From the cell containing the given text, extract its center point as (x, y) coordinate. 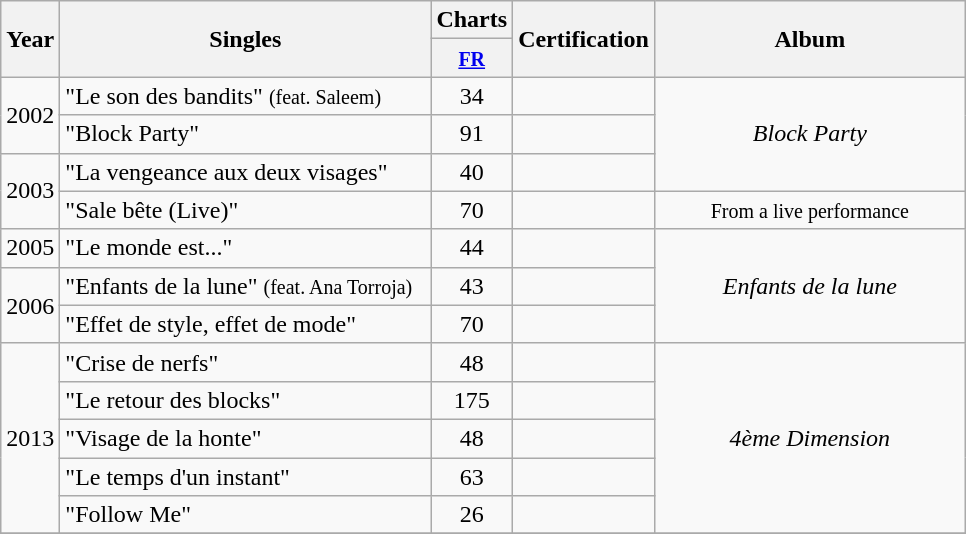
"Effet de style, effet de mode" (246, 324)
40 (472, 172)
"Sale bête (Live)" (246, 210)
"Enfants de la lune" (feat. Ana Torroja) (246, 286)
44 (472, 248)
91 (472, 134)
Certification (584, 39)
Singles (246, 39)
63 (472, 477)
175 (472, 400)
26 (472, 515)
34 (472, 96)
Album (810, 39)
"Le retour des blocks" (246, 400)
"Le temps d'un instant" (246, 477)
"Le son des bandits" (feat. Saleem) (246, 96)
2002 (30, 115)
"Follow Me" (246, 515)
FR (472, 58)
2013 (30, 438)
2003 (30, 191)
"Visage de la honte" (246, 438)
4ème Dimension (810, 438)
"Crise de nerfs" (246, 362)
From a live performance (810, 210)
Year (30, 39)
"La vengeance aux deux visages" (246, 172)
Enfants de la lune (810, 286)
2005 (30, 248)
Block Party (810, 134)
"Le monde est..." (246, 248)
"Block Party" (246, 134)
Charts (472, 20)
43 (472, 286)
2006 (30, 305)
